Provide the [x, y] coordinate of the cell's center where the given text is located.  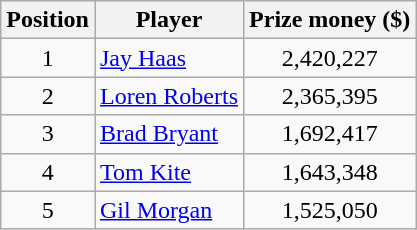
Jay Haas [168, 58]
Loren Roberts [168, 96]
2,365,395 [330, 96]
Gil Morgan [168, 210]
Position [48, 20]
2 [48, 96]
Brad Bryant [168, 134]
2,420,227 [330, 58]
1 [48, 58]
4 [48, 172]
1,643,348 [330, 172]
Player [168, 20]
5 [48, 210]
Prize money ($) [330, 20]
Tom Kite [168, 172]
1,692,417 [330, 134]
3 [48, 134]
1,525,050 [330, 210]
